Return [X, Y] of the center of cell containing provided text 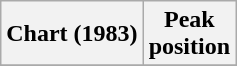
Peakposition [189, 34]
Chart (1983) [72, 34]
